Output the [x, y] coordinate of the center of the cell containing the given text.  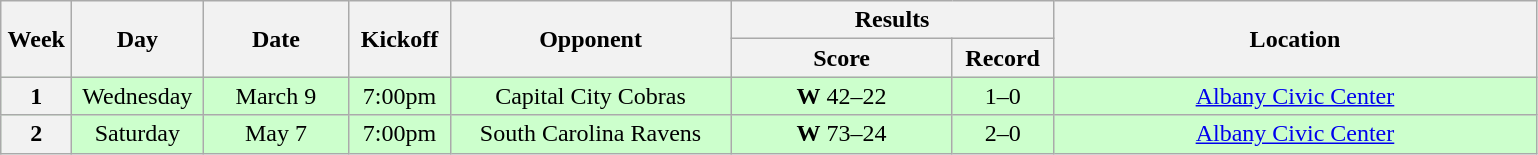
Opponent [590, 39]
W 42–22 [842, 96]
Kickoff [400, 39]
1 [36, 96]
Wednesday [138, 96]
Record [1002, 58]
W 73–24 [842, 134]
Date [276, 39]
Week [36, 39]
Score [842, 58]
Results [892, 20]
Day [138, 39]
March 9 [276, 96]
Capital City Cobras [590, 96]
South Carolina Ravens [590, 134]
Saturday [138, 134]
May 7 [276, 134]
1–0 [1002, 96]
2–0 [1002, 134]
2 [36, 134]
Location [1295, 39]
